Return the (x, y) coordinate for the center point of the cell that contains the specified text.  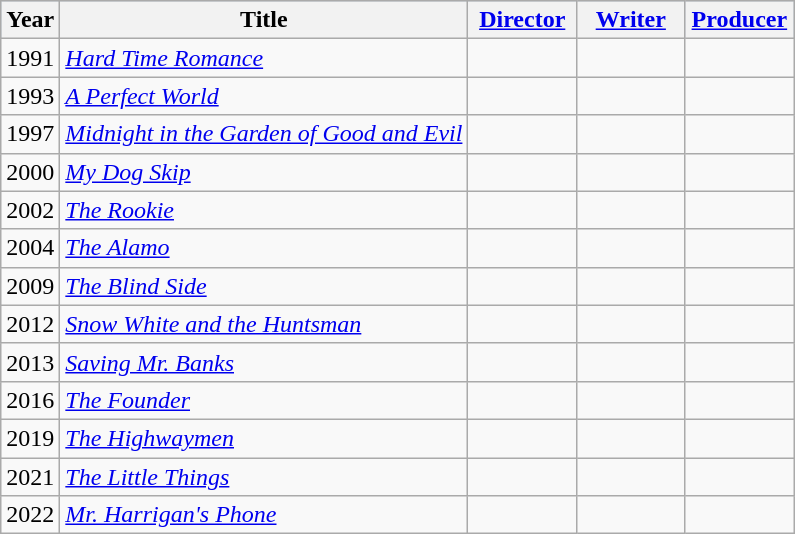
2012 (30, 324)
Director (522, 20)
The Blind Side (264, 286)
1991 (30, 58)
The Rookie (264, 210)
2013 (30, 362)
2002 (30, 210)
2021 (30, 477)
2019 (30, 438)
2016 (30, 400)
Writer (632, 20)
2022 (30, 515)
My Dog Skip (264, 172)
Saving Mr. Banks (264, 362)
Mr. Harrigan's Phone (264, 515)
The Highwaymen (264, 438)
Producer (740, 20)
The Founder (264, 400)
1993 (30, 96)
A Perfect World (264, 96)
Title (264, 20)
Snow White and the Huntsman (264, 324)
Hard Time Romance (264, 58)
Midnight in the Garden of Good and Evil (264, 134)
2000 (30, 172)
2004 (30, 248)
The Little Things (264, 477)
2009 (30, 286)
Year (30, 20)
The Alamo (264, 248)
1997 (30, 134)
